Return (X, Y) of the center of cell containing provided text 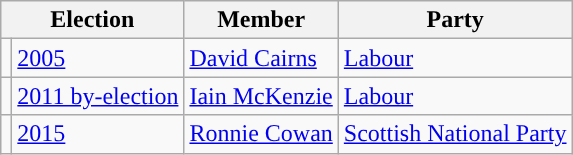
Member (261, 20)
Iain McKenzie (261, 96)
2011 by-election (98, 96)
David Cairns (261, 58)
2015 (98, 134)
Ronnie Cowan (261, 134)
2005 (98, 58)
Party (455, 20)
Election (92, 20)
Scottish National Party (455, 134)
